Find where the given text appears and provide that cell's center as [x, y] coordinate. 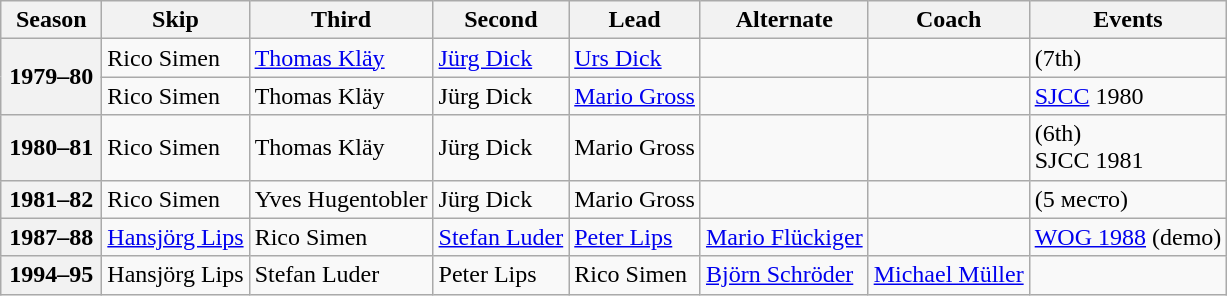
WOG 1988 (demo) [1128, 237]
(7th) [1128, 58]
Events [1128, 20]
Björn Schröder [784, 275]
Third [341, 20]
(6th)SJCC 1981 [1128, 148]
Second [501, 20]
Yves Hugentobler [341, 199]
SJCC 1980 [1128, 96]
Skip [176, 20]
Lead [635, 20]
Alternate [784, 20]
1981–82 [52, 199]
1979–80 [52, 77]
1994–95 [52, 275]
Urs Dick [635, 58]
Mario Flückiger [784, 237]
(5 место) [1128, 199]
Season [52, 20]
1987–88 [52, 237]
Michael Müller [948, 275]
1980–81 [52, 148]
Coach [948, 20]
